Locate the cell with the specified text and output its [X, Y] center coordinate. 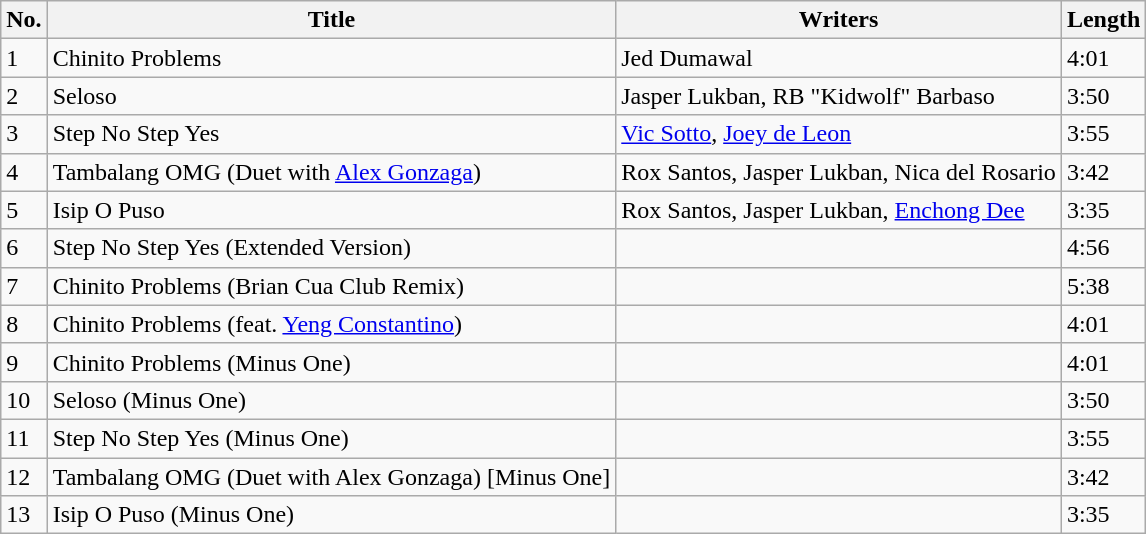
Tambalang OMG (Duet with Alex Gonzaga) [Minus One] [332, 477]
5 [24, 210]
6 [24, 248]
13 [24, 515]
11 [24, 438]
Isip O Puso (Minus One) [332, 515]
4 [24, 172]
Vic Sotto, Joey de Leon [839, 134]
3 [24, 134]
Tambalang OMG (Duet with Alex Gonzaga) [332, 172]
2 [24, 96]
4:56 [1103, 248]
10 [24, 400]
Title [332, 20]
Rox Santos, Jasper Lukban, Enchong Dee [839, 210]
Step No Step Yes (Extended Version) [332, 248]
Chinito Problems (feat. Yeng Constantino) [332, 324]
5:38 [1103, 286]
Seloso [332, 96]
Chinito Problems (Brian Cua Club Remix) [332, 286]
Jasper Lukban, RB "Kidwolf" Barbaso [839, 96]
Chinito Problems [332, 58]
Seloso (Minus One) [332, 400]
Rox Santos, Jasper Lukban, Nica del Rosario [839, 172]
7 [24, 286]
Isip O Puso [332, 210]
Step No Step Yes [332, 134]
Chinito Problems (Minus One) [332, 362]
Step No Step Yes (Minus One) [332, 438]
9 [24, 362]
8 [24, 324]
Writers [839, 20]
1 [24, 58]
Length [1103, 20]
12 [24, 477]
No. [24, 20]
Jed Dumawal [839, 58]
